Provide the [x, y] coordinate of the cell's center where the given text is located.  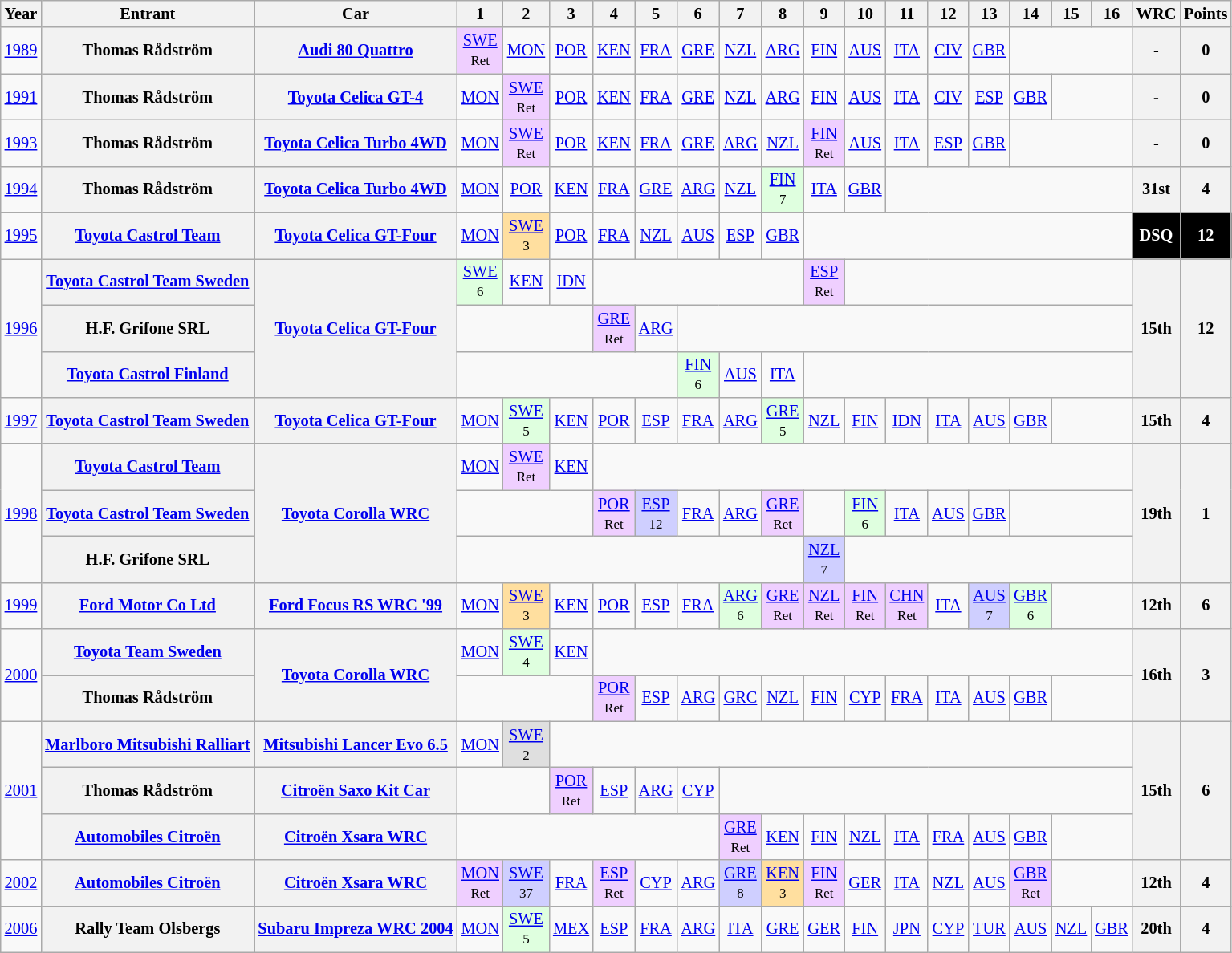
SWE4 [527, 652]
1989 [21, 51]
Rally Team Olsbergs [148, 929]
15 [1071, 14]
ESP12 [657, 513]
GRE5 [783, 420]
1996 [21, 327]
Points [1206, 14]
NZL7 [823, 559]
2000 [21, 675]
AUS7 [990, 606]
Marlboro Mitsubishi Ralliart [148, 744]
1995 [21, 236]
DSQ [1157, 236]
20th [1157, 929]
KEN3 [783, 883]
1991 [21, 97]
1999 [21, 606]
19th [1157, 513]
Toyota Team Sweden [148, 652]
MEX [571, 929]
Toyota Castrol Finland [148, 375]
14 [1031, 14]
1994 [21, 189]
FIN7 [783, 189]
CHNRet [907, 606]
2 [527, 14]
13 [990, 14]
GBR6 [1031, 606]
16th [1157, 675]
GRC [740, 698]
5 [657, 14]
Citroën Saxo Kit Car [355, 790]
Year [21, 14]
GBRRet [1031, 883]
Entrant [148, 14]
10 [865, 14]
Mitsubishi Lancer Evo 6.5 [355, 744]
1998 [21, 513]
1997 [21, 420]
16 [1112, 14]
9 [823, 14]
2002 [21, 883]
Ford Focus RS WRC '99 [355, 606]
WRC [1157, 14]
Toyota Celica GT-4 [355, 97]
JPN [907, 929]
Ford Motor Co Ltd [148, 606]
NZLRet [823, 606]
SWE37 [527, 883]
11 [907, 14]
SWE6 [480, 282]
31st [1157, 189]
SWE2 [527, 744]
8 [783, 14]
MONRet [480, 883]
1993 [21, 143]
Subaru Impreza WRC 2004 [355, 929]
ARG6 [740, 606]
Audi 80 Quattro [355, 51]
TUR [990, 929]
GRE8 [740, 883]
2001 [21, 791]
2006 [21, 929]
7 [740, 14]
Car [355, 14]
